Scan for the cell matching the given text and deliver its [x, y] coordinate at center. 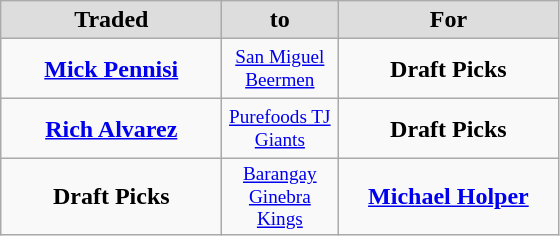
For [448, 20]
Michael Holper [448, 198]
Rich Alvarez [112, 129]
Mick Pennisi [112, 69]
Traded [112, 20]
San Miguel Beermen [280, 69]
Barangay Ginebra Kings [280, 198]
to [280, 20]
Purefoods TJ Giants [280, 129]
